Find where the given text appears and provide that cell's center as (X, Y) coordinate. 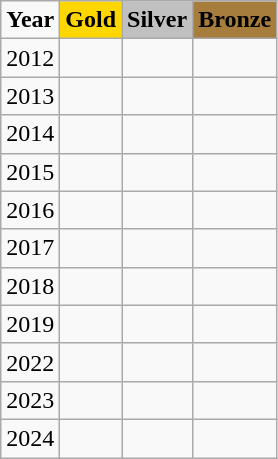
2014 (30, 134)
2016 (30, 210)
2017 (30, 248)
2022 (30, 362)
2024 (30, 438)
2018 (30, 286)
2012 (30, 58)
2015 (30, 172)
2013 (30, 96)
Gold (91, 20)
Silver (158, 20)
2019 (30, 324)
Year (30, 20)
Bronze (235, 20)
2023 (30, 400)
